Pinpoint the cell where the given text exists, returning its [X, Y] midpoint coordinate. 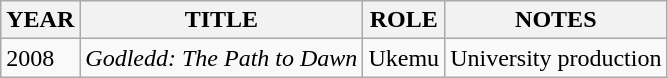
ROLE [404, 20]
NOTES [556, 20]
TITLE [222, 20]
Godledd: The Path to Dawn [222, 58]
University production [556, 58]
2008 [40, 58]
YEAR [40, 20]
Ukemu [404, 58]
